For the text-containing cell, return its midpoint in [x, y] coordinate format. 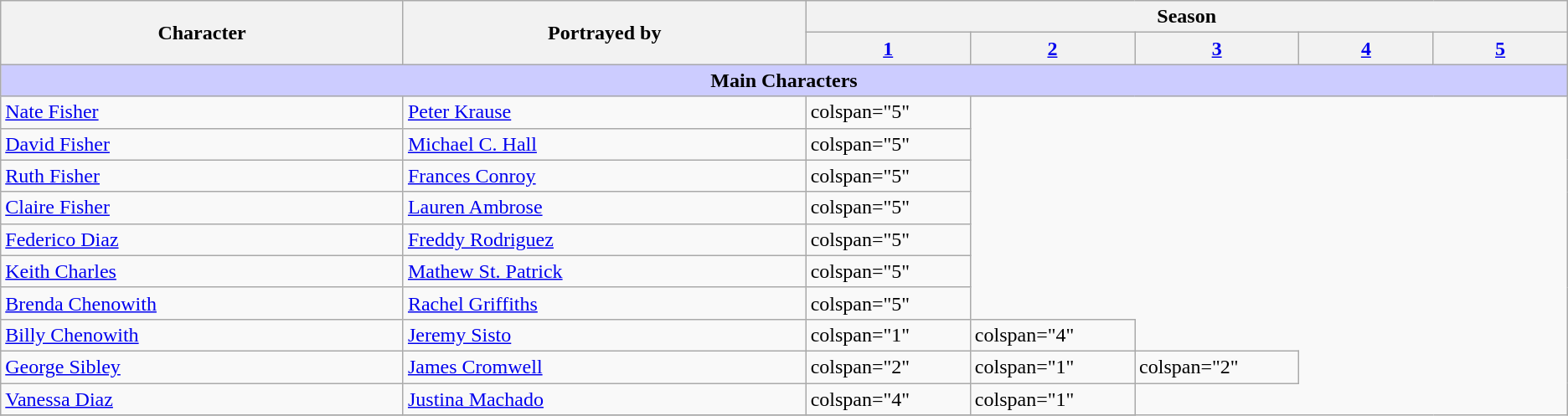
4 [1366, 49]
Freddy Rodriguez [605, 239]
Billy Chenowith [203, 335]
Claire Fisher [203, 208]
James Cromwell [605, 367]
Mathew St. Patrick [605, 271]
Portrayed by [605, 33]
5 [1500, 49]
Nate Fisher [203, 112]
1 [888, 49]
Character [203, 33]
Michael C. Hall [605, 144]
Justina Machado [605, 399]
Keith Charles [203, 271]
Brenda Chenowith [203, 303]
Frances Conroy [605, 176]
3 [1217, 49]
Rachel Griffiths [605, 303]
Main Characters [784, 80]
Season [1186, 17]
David Fisher [203, 144]
Peter Krause [605, 112]
Vanessa Diaz [203, 399]
Federico Diaz [203, 239]
2 [1052, 49]
George Sibley [203, 367]
Jeremy Sisto [605, 335]
Ruth Fisher [203, 176]
Lauren Ambrose [605, 208]
